Identify which cell holds the provided text, then report its [X, Y] central coordinate. 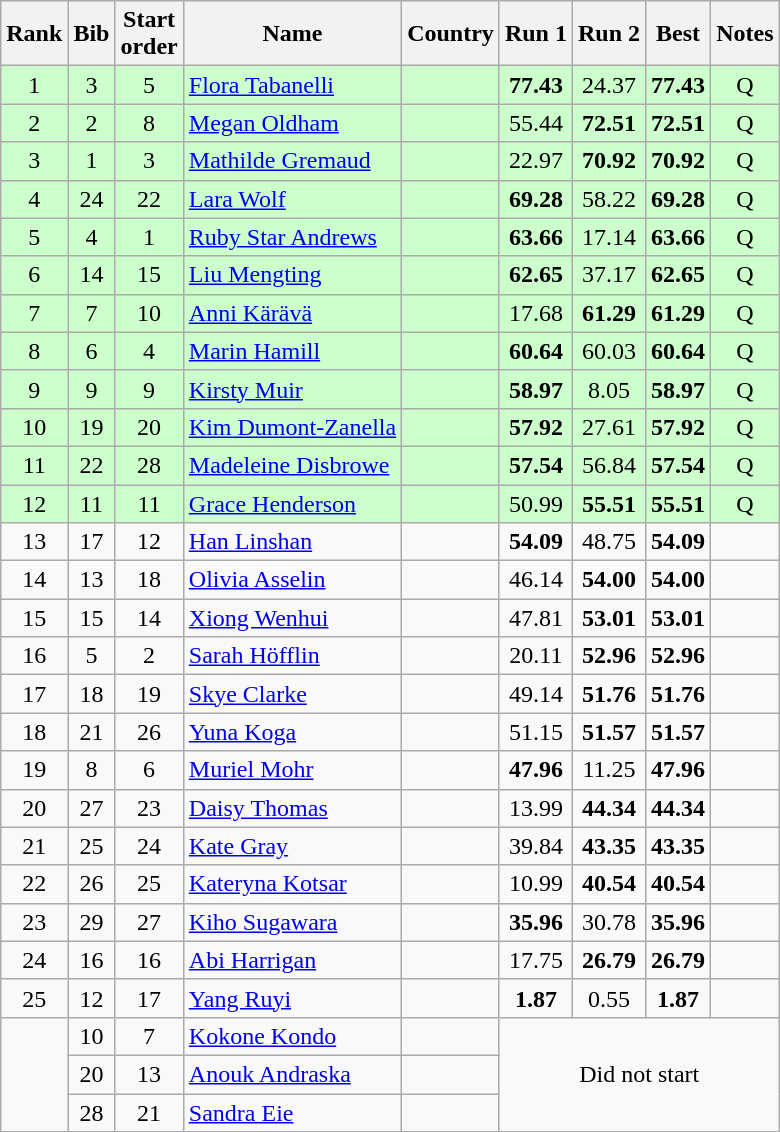
50.99 [536, 503]
49.14 [536, 694]
Run 2 [608, 34]
13.99 [536, 808]
Yang Ruyi [292, 998]
17.75 [536, 960]
20.11 [536, 656]
58.22 [608, 199]
Olivia Asselin [292, 580]
Anni Kärävä [292, 313]
Sarah Höfflin [292, 656]
Best [678, 34]
60.03 [608, 351]
56.84 [608, 465]
46.14 [536, 580]
Megan Oldham [292, 123]
Bib [92, 34]
Ruby Star Andrews [292, 237]
29 [92, 922]
37.17 [608, 275]
Lara Wolf [292, 199]
Marin Hamill [292, 351]
Abi Harrigan [292, 960]
Sandra Eie [292, 1113]
51.15 [536, 732]
Run 1 [536, 34]
Startorder [149, 34]
Daisy Thomas [292, 808]
55.44 [536, 123]
Yuna Koga [292, 732]
Flora Tabanelli [292, 85]
Grace Henderson [292, 503]
Kate Gray [292, 846]
17.14 [608, 237]
Xiong Wenhui [292, 618]
Kateryna Kotsar [292, 884]
Anouk Andraska [292, 1074]
11.25 [608, 770]
0.55 [608, 998]
Name [292, 34]
Madeleine Disbrowe [292, 465]
30.78 [608, 922]
Skye Clarke [292, 694]
10.99 [536, 884]
24.37 [608, 85]
Kirsty Muir [292, 389]
Rank [34, 34]
39.84 [536, 846]
Kokone Kondo [292, 1036]
Kim Dumont-Zanella [292, 427]
8.05 [608, 389]
Kiho Sugawara [292, 922]
Mathilde Gremaud [292, 161]
47.81 [536, 618]
17.68 [536, 313]
22.97 [536, 161]
Muriel Mohr [292, 770]
48.75 [608, 542]
Han Linshan [292, 542]
Country [451, 34]
Did not start [639, 1074]
27.61 [608, 427]
Notes [745, 34]
Liu Mengting [292, 275]
